Detect which cell encompasses the target text, then output its [x, y] center coordinate. 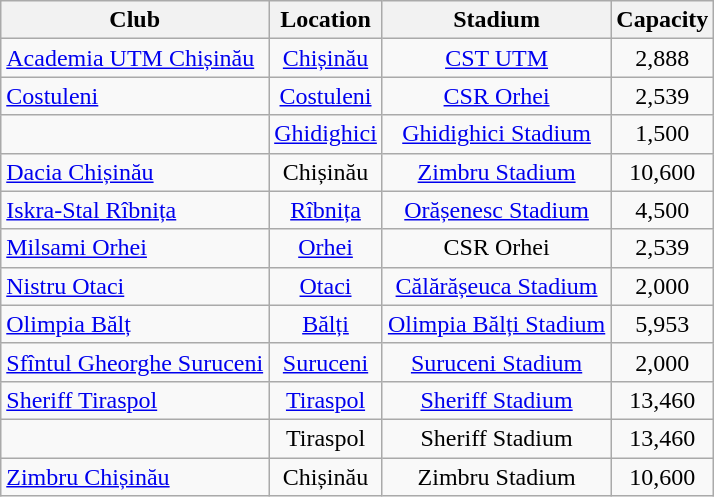
2,888 [662, 58]
5,953 [662, 324]
Suruceni [326, 362]
1,500 [662, 134]
Milsami Orhei [135, 248]
Iskra-Stal Rîbnița [135, 210]
Club [135, 20]
Olimpia Bălț [135, 324]
Otaci [326, 286]
Dacia Chișinău [135, 172]
Orășenesc Stadium [496, 210]
Olimpia Bălți Stadium [496, 324]
Nistru Otaci [135, 286]
Stadium [496, 20]
Ghidighici Stadium [496, 134]
Capacity [662, 20]
Sheriff Tiraspol [135, 400]
Sfîntul Gheorghe Suruceni [135, 362]
Suruceni Stadium [496, 362]
Bălți [326, 324]
Călărășeuca Stadium [496, 286]
4,500 [662, 210]
Orhei [326, 248]
Ghidighici [326, 134]
Zimbru Chișinău [135, 477]
Location [326, 20]
Rîbnița [326, 210]
CST UTM [496, 58]
Academia UTM Chișinău [135, 58]
